Return [X, Y] of the center of cell containing provided text 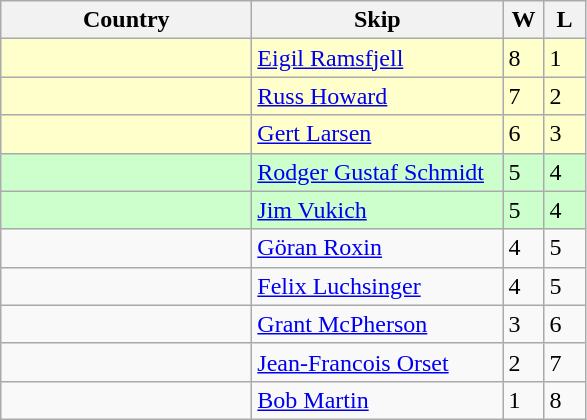
Göran Roxin [378, 248]
Bob Martin [378, 400]
Eigil Ramsfjell [378, 58]
Grant McPherson [378, 324]
Felix Luchsinger [378, 286]
Jean-Francois Orset [378, 362]
Country [126, 20]
W [524, 20]
Skip [378, 20]
Russ Howard [378, 96]
Jim Vukich [378, 210]
Gert Larsen [378, 134]
Rodger Gustaf Schmidt [378, 172]
L [564, 20]
